Find where the given text appears and provide that cell's center as [X, Y] coordinate. 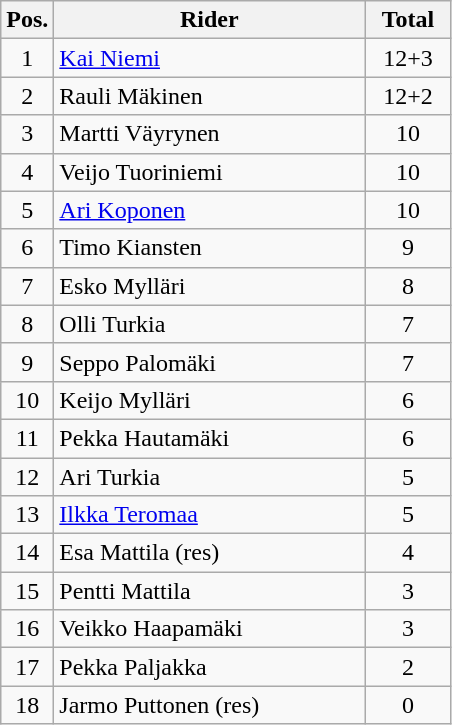
12+2 [408, 96]
Jarmo Puttonen (res) [210, 705]
11 [28, 438]
13 [28, 515]
1 [28, 58]
Timo Kiansten [210, 248]
Olli Turkia [210, 324]
16 [28, 629]
Rider [210, 20]
18 [28, 705]
Esko Mylläri [210, 286]
0 [408, 705]
Martti Väyrynen [210, 134]
15 [28, 591]
Ari Turkia [210, 477]
Esa Mattila (res) [210, 553]
Veijo Tuoriniemi [210, 172]
Veikko Haapamäki [210, 629]
Total [408, 20]
Pekka Paljakka [210, 667]
Pentti Mattila [210, 591]
Keijo Mylläri [210, 400]
Ilkka Teromaa [210, 515]
Kai Niemi [210, 58]
Rauli Mäkinen [210, 96]
Pekka Hautamäki [210, 438]
Seppo Palomäki [210, 362]
12 [28, 477]
12+3 [408, 58]
17 [28, 667]
14 [28, 553]
Ari Koponen [210, 210]
Pos. [28, 20]
